Scan for the cell matching the given text and deliver its (X, Y) coordinate at center. 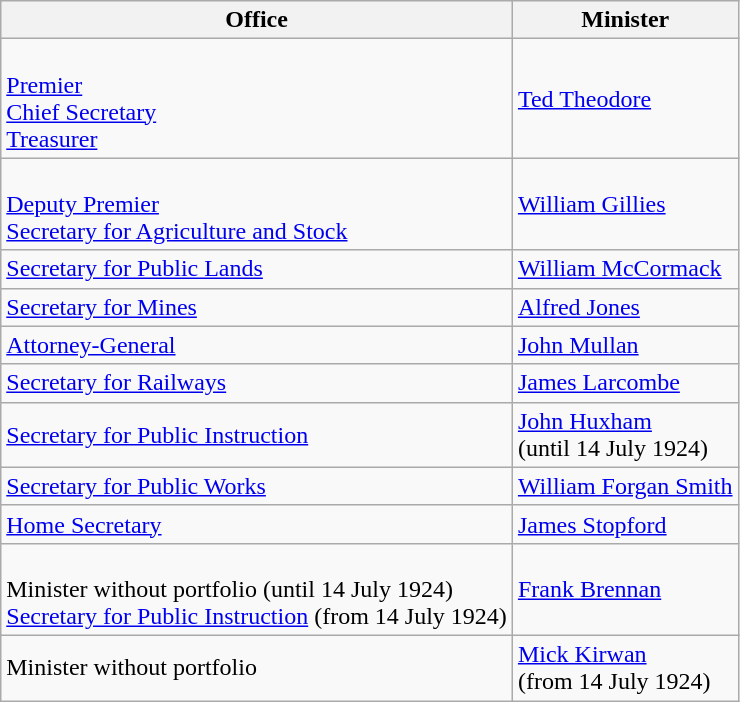
Premier Chief Secretary Treasurer (257, 98)
Minister without portfolio (until 14 July 1924) Secretary for Public Instruction (from 14 July 1924) (257, 589)
Office (257, 20)
Alfred Jones (625, 307)
William Gillies (625, 204)
William McCormack (625, 269)
Minister without portfolio (257, 668)
John Mullan (625, 345)
James Larcombe (625, 383)
Frank Brennan (625, 589)
Home Secretary (257, 524)
Secretary for Public Lands (257, 269)
Secretary for Railways (257, 383)
John Huxham(until 14 July 1924) (625, 434)
James Stopford (625, 524)
Secretary for Mines (257, 307)
Secretary for Public Works (257, 486)
Ted Theodore (625, 98)
Mick Kirwan(from 14 July 1924) (625, 668)
Minister (625, 20)
Secretary for Public Instruction (257, 434)
Attorney-General (257, 345)
Deputy Premier Secretary for Agriculture and Stock (257, 204)
William Forgan Smith (625, 486)
